Find where the given text appears and provide that cell's center as [X, Y] coordinate. 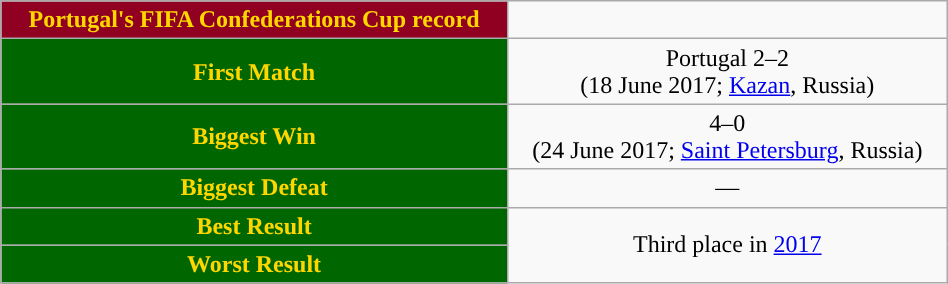
Portugal 2–2 (18 June 2017; Kazan, Russia) [727, 72]
Biggest Win [254, 136]
Best Result [254, 226]
Third place in 2017 [727, 245]
Biggest Defeat [254, 188]
4–0 (24 June 2017; Saint Petersburg, Russia) [727, 136]
— [727, 188]
Worst Result [254, 264]
Portugal's FIFA Confederations Cup record [254, 20]
First Match [254, 72]
